Return (x, y) of the center of cell containing provided text 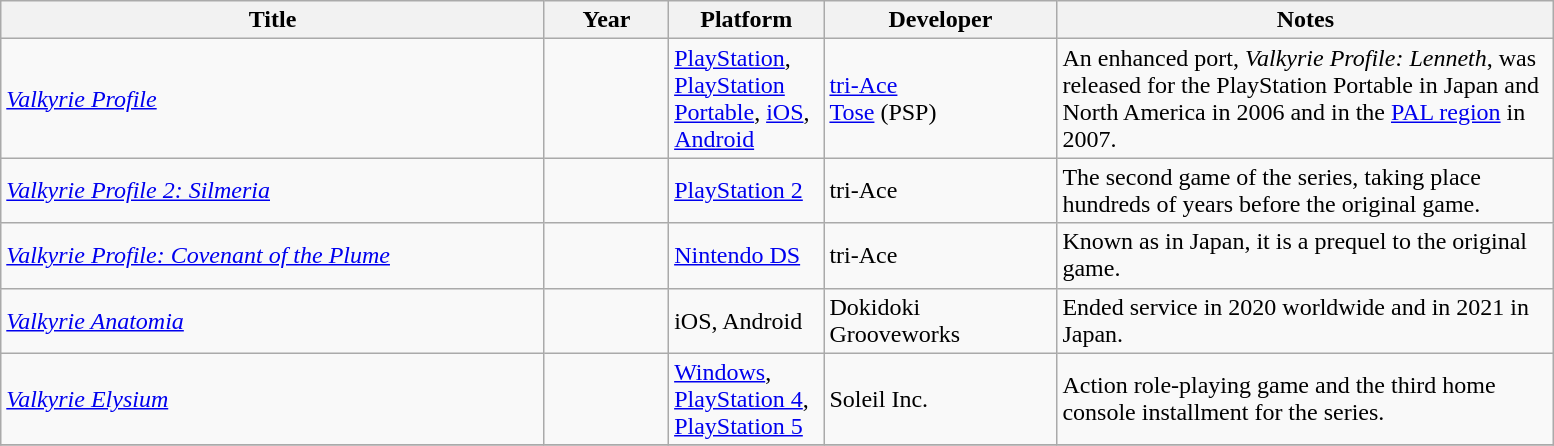
Ended service in 2020 worldwide and in 2021 in Japan. (1306, 320)
Dokidoki Grooveworks (940, 320)
Valkyrie Elysium (273, 399)
Soleil Inc. (940, 399)
Action role-playing game and the third home console installment for the series. (1306, 399)
Valkyrie Profile (273, 98)
Year (606, 20)
PlayStation 2 (746, 190)
Developer (940, 20)
Title (273, 20)
Known as in Japan, it is a prequel to the original game. (1306, 256)
Windows, PlayStation 4, PlayStation 5 (746, 399)
PlayStation, PlayStation Portable, iOS, Android (746, 98)
Valkyrie Profile: Covenant of the Plume (273, 256)
iOS, Android (746, 320)
tri-AceTose (PSP) (940, 98)
Valkyrie Profile 2: Silmeria (273, 190)
Nintendo DS (746, 256)
The second game of the series, taking place hundreds of years before the original game. (1306, 190)
Valkyrie Anatomia (273, 320)
Notes (1306, 20)
Platform (746, 20)
